Return (X, Y) of the center of cell containing provided text 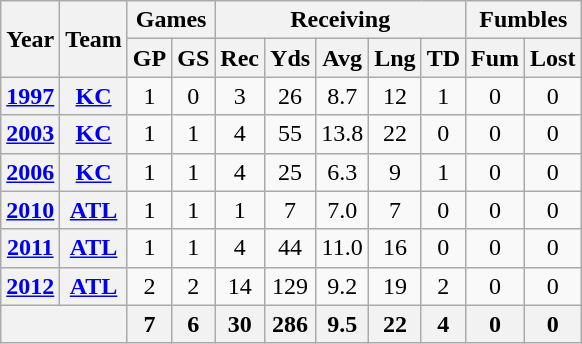
2011 (30, 248)
GS (194, 58)
2010 (30, 210)
19 (395, 286)
GP (149, 58)
25 (290, 172)
Lng (395, 58)
Games (170, 20)
13.8 (342, 134)
3 (240, 96)
Team (94, 39)
Year (30, 39)
2012 (30, 286)
129 (290, 286)
TD (443, 58)
8.7 (342, 96)
286 (290, 324)
Receiving (340, 20)
14 (240, 286)
44 (290, 248)
Fumbles (524, 20)
6 (194, 324)
9.2 (342, 286)
7.0 (342, 210)
2006 (30, 172)
6.3 (342, 172)
Yds (290, 58)
9 (395, 172)
1997 (30, 96)
Fum (496, 58)
9.5 (342, 324)
30 (240, 324)
2003 (30, 134)
12 (395, 96)
Rec (240, 58)
26 (290, 96)
16 (395, 248)
Avg (342, 58)
Lost (553, 58)
11.0 (342, 248)
55 (290, 134)
